For the text-containing cell, return its midpoint in [X, Y] coordinate format. 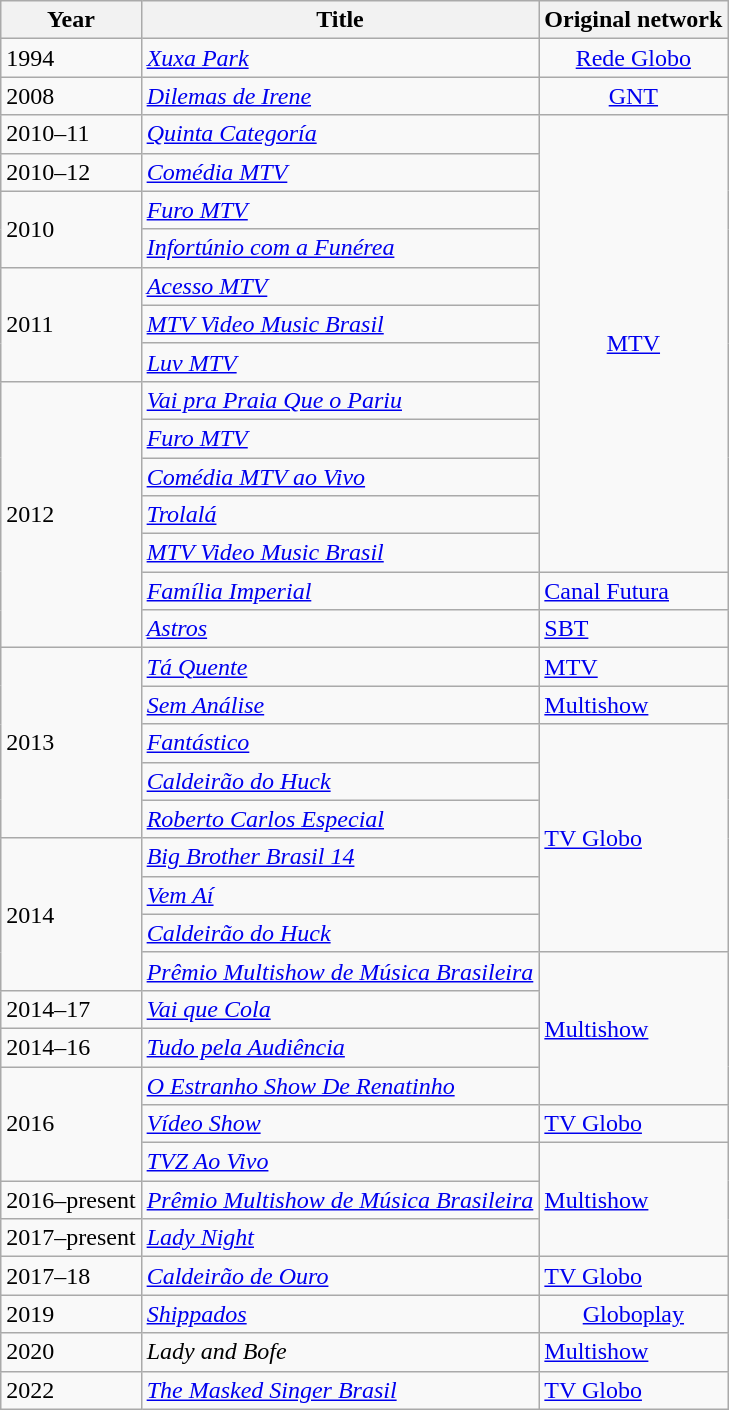
Vem Aí [340, 895]
Fantástico [340, 743]
Year [71, 20]
2013 [71, 743]
2016 [71, 1123]
Trolalá [340, 515]
2010 [71, 229]
2012 [71, 514]
Title [340, 20]
2011 [71, 324]
Luv MTV [340, 362]
GNT [634, 96]
Família Imperial [340, 591]
Vídeo Show [340, 1124]
Dilemas de Irene [340, 96]
Tudo pela Audiência [340, 1047]
2014 [71, 914]
SBT [634, 629]
Globoplay [634, 1314]
O Estranho Show De Renatinho [340, 1085]
Rede Globo [634, 58]
2022 [71, 1390]
2014–17 [71, 1009]
2020 [71, 1352]
Tá Quente [340, 667]
Lady and Bofe [340, 1352]
2008 [71, 96]
Acesso MTV [340, 286]
Infortúnio com a Funérea [340, 248]
Comédia MTV ao Vivo [340, 477]
The Masked Singer Brasil [340, 1390]
TVZ Ao Vivo [340, 1162]
Canal Futura [634, 591]
2019 [71, 1314]
Roberto Carlos Especial [340, 819]
Comédia MTV [340, 172]
2017–18 [71, 1276]
1994 [71, 58]
Sem Análise [340, 705]
2016–present [71, 1200]
Xuxa Park [340, 58]
Vai que Cola [340, 1009]
Caldeirão de Ouro [340, 1276]
Original network [634, 20]
Quinta Categoría [340, 134]
2017–present [71, 1238]
Vai pra Praia Que o Pariu [340, 400]
2014–16 [71, 1047]
2010–12 [71, 172]
Big Brother Brasil 14 [340, 857]
Lady Night [340, 1238]
Astros [340, 629]
Shippados [340, 1314]
2010–11 [71, 134]
